For the text-containing cell, return its midpoint in (x, y) coordinate format. 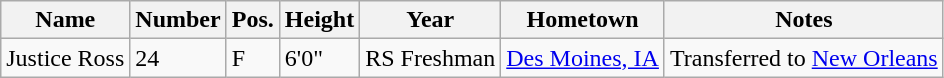
6'0" (319, 58)
Justice Ross (66, 58)
Pos. (252, 20)
RS Freshman (430, 58)
Des Moines, IA (583, 58)
Transferred to New Orleans (804, 58)
Name (66, 20)
Notes (804, 20)
24 (178, 58)
F (252, 58)
Hometown (583, 20)
Number (178, 20)
Height (319, 20)
Year (430, 20)
